Find where the given text appears and provide that cell's center as (X, Y) coordinate. 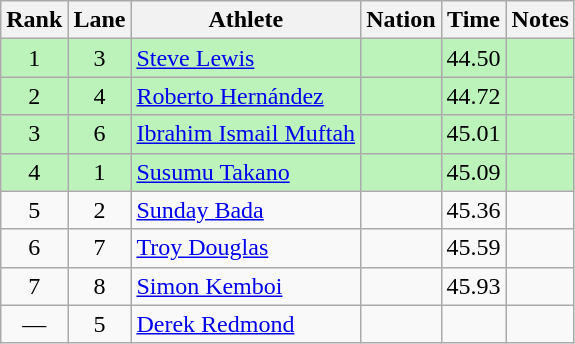
45.01 (474, 134)
Simon Kemboi (246, 286)
45.09 (474, 172)
Rank (34, 20)
Sunday Bada (246, 210)
45.36 (474, 210)
— (34, 324)
Lane (100, 20)
Athlete (246, 20)
45.93 (474, 286)
Derek Redmond (246, 324)
Susumu Takano (246, 172)
45.59 (474, 248)
Roberto Hernández (246, 96)
8 (100, 286)
Time (474, 20)
Nation (401, 20)
Ibrahim Ismail Muftah (246, 134)
Steve Lewis (246, 58)
44.50 (474, 58)
Notes (540, 20)
44.72 (474, 96)
Troy Douglas (246, 248)
